From the cell containing the given text, extract its center point as (x, y) coordinate. 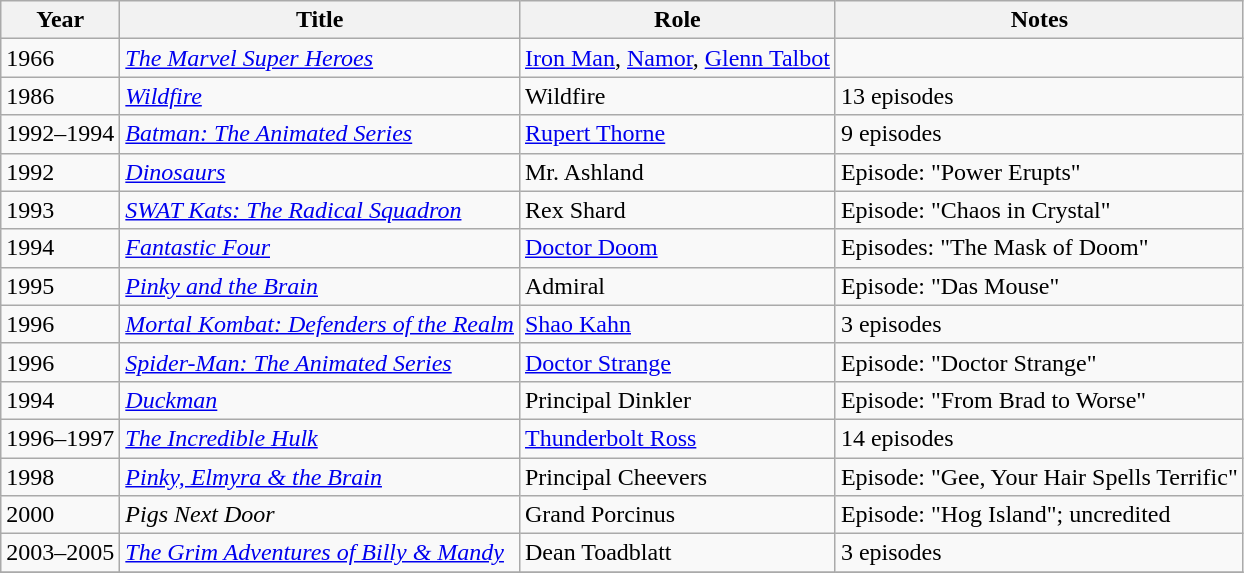
Doctor Strange (677, 362)
Grand Porcinus (677, 515)
Mr. Ashland (677, 172)
Batman: The Animated Series (320, 134)
Episode: "From Brad to Worse" (1039, 400)
1992–1994 (60, 134)
Episode: "Chaos in Crystal" (1039, 210)
1966 (60, 58)
Spider-Man: The Animated Series (320, 362)
2003–2005 (60, 553)
Iron Man, Namor, Glenn Talbot (677, 58)
Dean Toadblatt (677, 553)
Principal Cheevers (677, 477)
Year (60, 20)
Dinosaurs (320, 172)
Rex Shard (677, 210)
Shao Kahn (677, 324)
1998 (60, 477)
1986 (60, 96)
13 episodes (1039, 96)
9 episodes (1039, 134)
Admiral (677, 286)
Notes (1039, 20)
Thunderbolt Ross (677, 438)
Title (320, 20)
The Marvel Super Heroes (320, 58)
SWAT Kats: The Radical Squadron (320, 210)
Episodes: "The Mask of Doom" (1039, 248)
Episode: "Power Erupts" (1039, 172)
Mortal Kombat: Defenders of the Realm (320, 324)
Principal Dinkler (677, 400)
The Grim Adventures of Billy & Mandy (320, 553)
Episode: "Das Mouse" (1039, 286)
1995 (60, 286)
Episode: "Hog Island"; uncredited (1039, 515)
Doctor Doom (677, 248)
Pigs Next Door (320, 515)
Episode: "Gee, Your Hair Spells Terrific" (1039, 477)
14 episodes (1039, 438)
The Incredible Hulk (320, 438)
Pinky, Elmyra & the Brain (320, 477)
Rupert Thorne (677, 134)
Duckman (320, 400)
Pinky and the Brain (320, 286)
1993 (60, 210)
1996–1997 (60, 438)
1992 (60, 172)
Role (677, 20)
Fantastic Four (320, 248)
2000 (60, 515)
Episode: "Doctor Strange" (1039, 362)
